Return (x, y) of the center of cell containing provided text 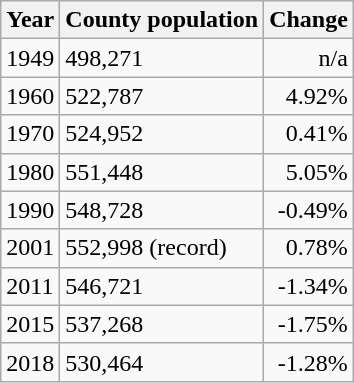
Change (309, 20)
522,787 (162, 96)
County population (162, 20)
551,448 (162, 172)
-1.28% (309, 362)
530,464 (162, 362)
524,952 (162, 134)
2015 (30, 324)
4.92% (309, 96)
0.78% (309, 248)
-1.75% (309, 324)
0.41% (309, 134)
498,271 (162, 58)
537,268 (162, 324)
-1.34% (309, 286)
Year (30, 20)
2001 (30, 248)
552,998 (record) (162, 248)
2018 (30, 362)
1970 (30, 134)
2011 (30, 286)
1949 (30, 58)
1960 (30, 96)
1980 (30, 172)
548,728 (162, 210)
546,721 (162, 286)
-0.49% (309, 210)
n/a (309, 58)
5.05% (309, 172)
1990 (30, 210)
